Search for the cell housing the specified text and yield its [X, Y] center coordinate. 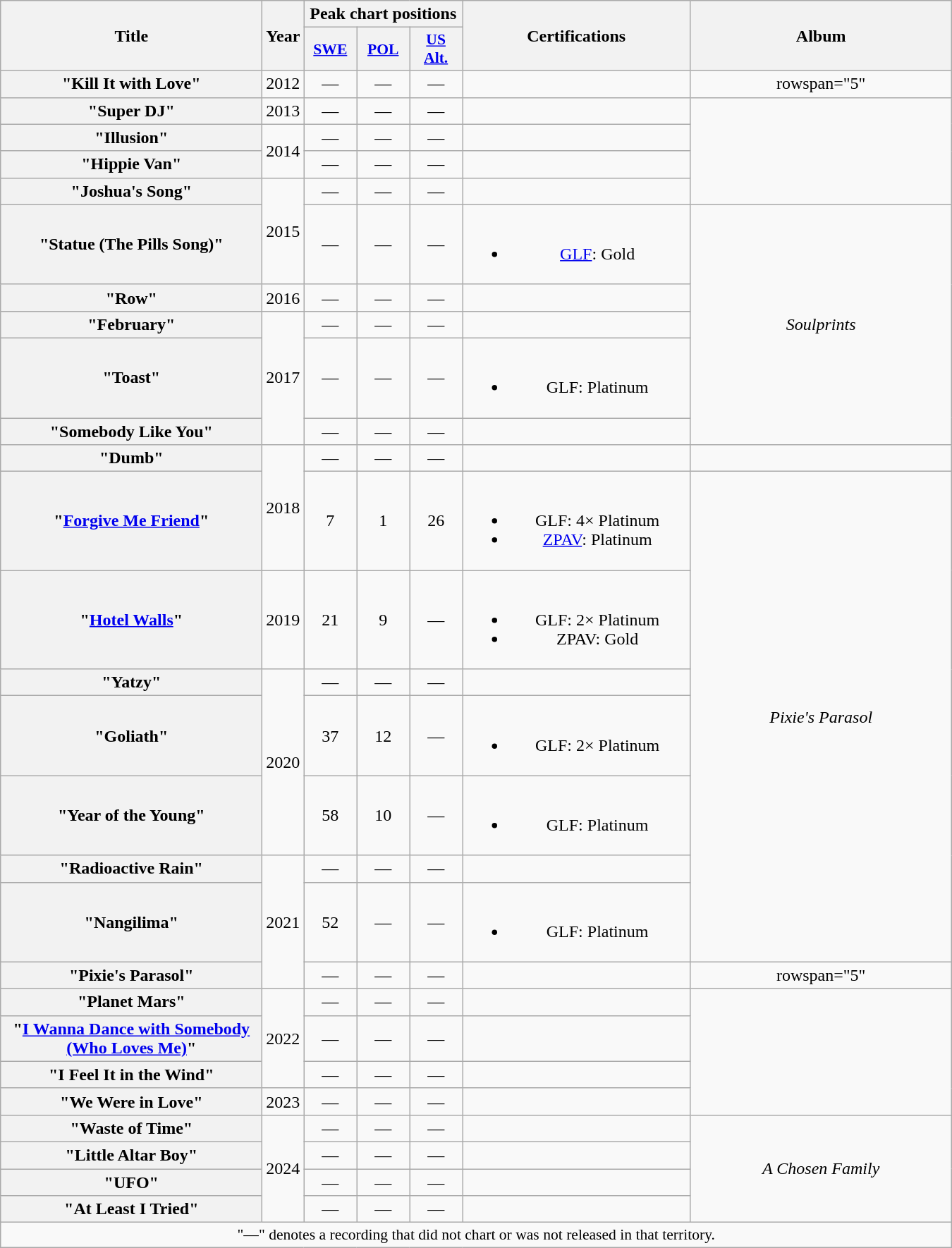
GLF: 4× PlatinumZPAV: Platinum [577, 521]
"Year of the Young" [131, 815]
2021 [283, 922]
SWE [330, 49]
"Goliath" [131, 736]
2018 [283, 508]
21 [330, 620]
7 [330, 521]
26 [436, 521]
Pixie's Parasol [821, 716]
Title [131, 35]
"Row" [131, 298]
A Chosen Family [821, 1168]
Album [821, 35]
2019 [283, 620]
"—" denotes a recording that did not chart or was not released in that territory. [477, 1235]
2013 [283, 111]
"UFO" [131, 1182]
2012 [283, 84]
USAlt. [436, 49]
58 [330, 815]
"Yatzy" [131, 683]
"Waste of Time" [131, 1128]
"Super DJ" [131, 111]
52 [330, 922]
"Nangilima" [131, 922]
"Kill It with Love" [131, 84]
10 [384, 815]
"I Feel It in the Wind" [131, 1075]
"Dumb" [131, 458]
2015 [283, 231]
"Joshua's Song" [131, 191]
"Planet Mars" [131, 1002]
"Illusion" [131, 137]
2020 [283, 762]
GLF: Gold [577, 244]
2022 [283, 1038]
2024 [283, 1168]
2017 [283, 378]
"Somebody Like You" [131, 431]
Soulprints [821, 324]
"I Wanna Dance with Somebody (Who Loves Me)" [131, 1038]
"We Were in Love" [131, 1101]
GLF: 2× PlatinumZPAV: Gold [577, 620]
"Little Altar Boy" [131, 1155]
2023 [283, 1101]
"Radioactive Rain" [131, 869]
"February" [131, 324]
9 [384, 620]
POL [384, 49]
37 [330, 736]
"Toast" [131, 378]
GLF: 2× Platinum [577, 736]
12 [384, 736]
Year [283, 35]
"At Least I Tried" [131, 1209]
Peak chart positions [384, 14]
Certifications [577, 35]
"Hippie Van" [131, 164]
"Hotel Walls" [131, 620]
2014 [283, 151]
1 [384, 521]
"Forgive Me Friend" [131, 521]
"Statue (The Pills Song)" [131, 244]
2016 [283, 298]
"Pixie's Parasol" [131, 975]
